Capture the cell that displays the provided text and extract its (X, Y) central coordinate. 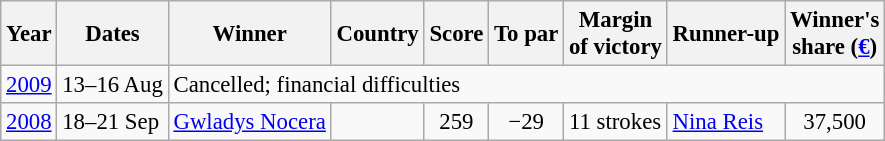
Score (456, 34)
11 strokes (616, 122)
Dates (112, 34)
18–21 Sep (112, 122)
Gwladys Nocera (250, 122)
Marginof victory (616, 34)
Winner (250, 34)
259 (456, 122)
37,500 (835, 122)
Nina Reis (726, 122)
Country (378, 34)
2009 (29, 85)
Year (29, 34)
2008 (29, 122)
To par (526, 34)
Runner-up (726, 34)
Cancelled; financial difficulties (526, 85)
−29 (526, 122)
Winner'sshare (€) (835, 34)
13–16 Aug (112, 85)
